Find where the given text appears and provide that cell's center as [X, Y] coordinate. 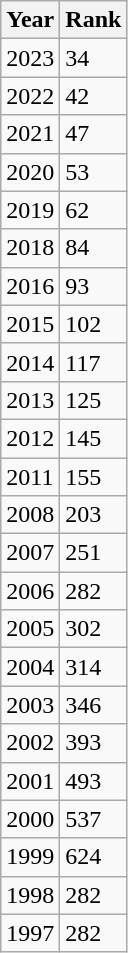
2013 [30, 400]
2021 [30, 134]
2016 [30, 286]
537 [94, 819]
2002 [30, 743]
2005 [30, 629]
2004 [30, 667]
2000 [30, 819]
53 [94, 172]
624 [94, 857]
2001 [30, 781]
2006 [30, 591]
2012 [30, 438]
47 [94, 134]
102 [94, 324]
2014 [30, 362]
84 [94, 248]
145 [94, 438]
42 [94, 96]
93 [94, 286]
155 [94, 477]
1998 [30, 895]
2019 [30, 210]
2015 [30, 324]
2011 [30, 477]
251 [94, 553]
Rank [94, 20]
2007 [30, 553]
Year [30, 20]
302 [94, 629]
2020 [30, 172]
117 [94, 362]
34 [94, 58]
393 [94, 743]
346 [94, 705]
125 [94, 400]
493 [94, 781]
2008 [30, 515]
62 [94, 210]
1999 [30, 857]
1997 [30, 933]
314 [94, 667]
203 [94, 515]
2003 [30, 705]
2018 [30, 248]
2022 [30, 96]
2023 [30, 58]
